Capture the cell that displays the provided text and extract its (X, Y) central coordinate. 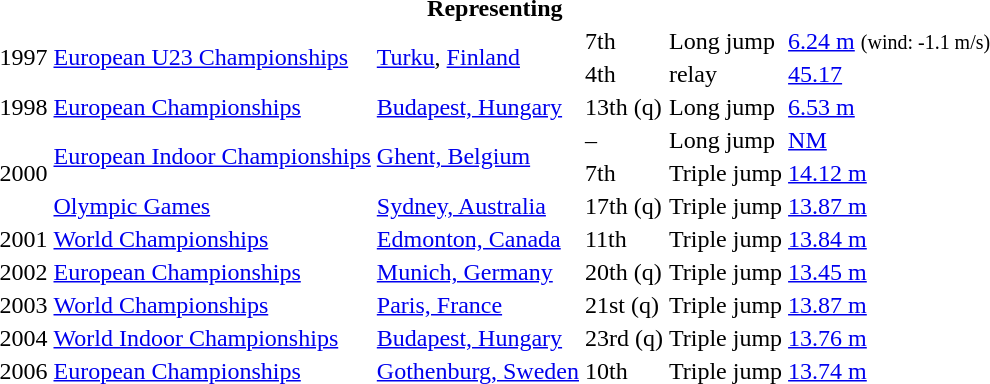
– (624, 140)
11th (624, 239)
4th (624, 74)
World Indoor Championships (212, 338)
relay (725, 74)
Edmonton, Canada (478, 239)
Paris, France (478, 305)
Sydney, Australia (478, 206)
Munich, Germany (478, 272)
Turku, Finland (478, 58)
20th (q) (624, 272)
17th (q) (624, 206)
Ghent, Belgium (478, 156)
21st (q) (624, 305)
13th (q) (624, 107)
23rd (q) (624, 338)
European U23 Championships (212, 58)
European Indoor Championships (212, 156)
Olympic Games (212, 206)
